Locate the cell with the specified text and output its [X, Y] center coordinate. 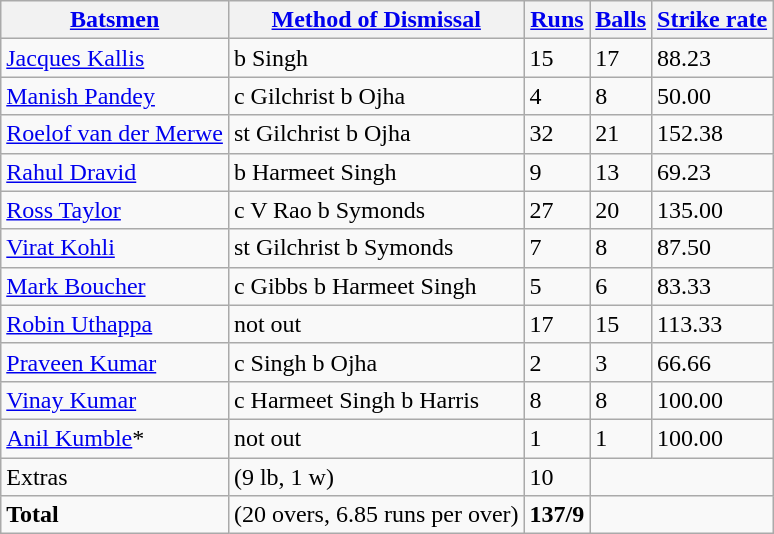
(20 overs, 6.85 runs per over) [376, 515]
Mark Boucher [115, 286]
152.38 [712, 134]
c V Rao b Symonds [376, 210]
c Singh b Ojha [376, 362]
Roelof van der Merwe [115, 134]
3 [621, 362]
Total [115, 515]
10 [557, 477]
27 [557, 210]
Ross Taylor [115, 210]
st Gilchrist b Symonds [376, 248]
c Gilchrist b Ojha [376, 96]
Method of Dismissal [376, 20]
113.33 [712, 324]
32 [557, 134]
Praveen Kumar [115, 362]
13 [621, 172]
20 [621, 210]
Strike rate [712, 20]
Anil Kumble* [115, 438]
83.33 [712, 286]
Extras [115, 477]
c Harmeet Singh b Harris [376, 400]
135.00 [712, 210]
69.23 [712, 172]
Rahul Dravid [115, 172]
b Singh [376, 58]
87.50 [712, 248]
(9 lb, 1 w) [376, 477]
Batsmen [115, 20]
9 [557, 172]
66.66 [712, 362]
Vinay Kumar [115, 400]
b Harmeet Singh [376, 172]
Virat Kohli [115, 248]
21 [621, 134]
4 [557, 96]
Jacques Kallis [115, 58]
6 [621, 286]
50.00 [712, 96]
2 [557, 362]
st Gilchrist b Ojha [376, 134]
7 [557, 248]
Balls [621, 20]
Robin Uthappa [115, 324]
Runs [557, 20]
137/9 [557, 515]
Manish Pandey [115, 96]
88.23 [712, 58]
5 [557, 286]
c Gibbs b Harmeet Singh [376, 286]
